Determine the (X, Y) coordinate at the center of the cell enclosing the given text.  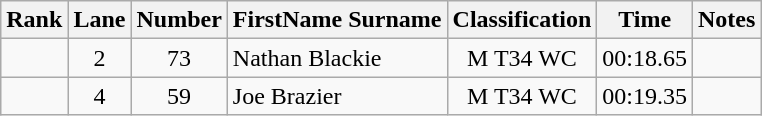
73 (179, 58)
Classification (522, 20)
Lane (100, 20)
4 (100, 96)
59 (179, 96)
Number (179, 20)
Joe Brazier (337, 96)
00:19.35 (645, 96)
FirstName Surname (337, 20)
2 (100, 58)
Nathan Blackie (337, 58)
Time (645, 20)
00:18.65 (645, 58)
Notes (727, 20)
Rank (34, 20)
